Capture the cell that displays the provided text and extract its (X, Y) central coordinate. 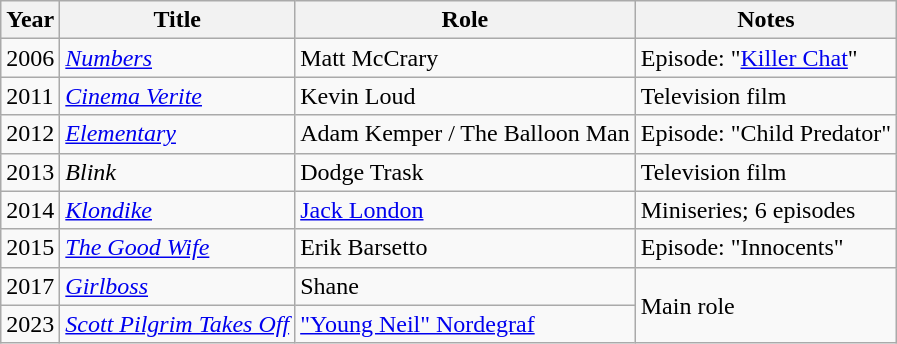
Girlboss (178, 286)
Title (178, 20)
2015 (30, 248)
"Young Neil" Nordegraf (466, 324)
Episode: "Killer Chat" (766, 58)
Episode: "Child Predator" (766, 134)
2023 (30, 324)
Miniseries; 6 episodes (766, 210)
Notes (766, 20)
Numbers (178, 58)
2011 (30, 96)
2014 (30, 210)
Scott Pilgrim Takes Off (178, 324)
2012 (30, 134)
Cinema Verite (178, 96)
Episode: "Innocents" (766, 248)
2017 (30, 286)
2013 (30, 172)
Dodge Trask (466, 172)
Elementary (178, 134)
2006 (30, 58)
Adam Kemper / The Balloon Man (466, 134)
Year (30, 20)
Blink (178, 172)
Shane (466, 286)
Erik Barsetto (466, 248)
The Good Wife (178, 248)
Jack London (466, 210)
Kevin Loud (466, 96)
Main role (766, 305)
Klondike (178, 210)
Matt McCrary (466, 58)
Role (466, 20)
